Identify which cell holds the provided text, then report its [X, Y] central coordinate. 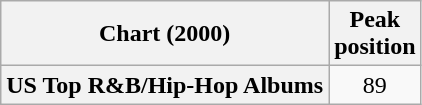
89 [375, 85]
Peakposition [375, 34]
US Top R&B/Hip-Hop Albums [165, 85]
Chart (2000) [165, 34]
